Extract the (X, Y) coordinate from the center of the cell holding the provided text.  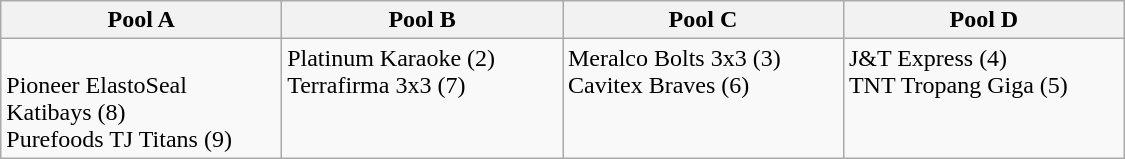
Pool B (422, 20)
Meralco Bolts 3x3 (3) Cavitex Braves (6) (702, 98)
Pool C (702, 20)
Pool A (142, 20)
Platinum Karaoke (2) Terrafirma 3x3 (7) (422, 98)
Pool D (984, 20)
Pioneer ElastoSeal Katibays (8) Purefoods TJ Titans (9) (142, 98)
J&T Express (4) TNT Tropang Giga (5) (984, 98)
